Provide the (X, Y) coordinate of the cell's center where the given text is located.  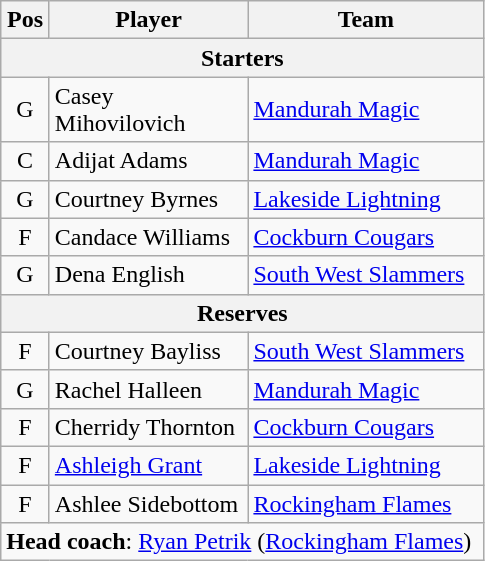
Rockingham Flames (366, 503)
Courtney Bayliss (148, 351)
Candace Williams (148, 237)
Ashlee Sidebottom (148, 503)
Ashleigh Grant (148, 465)
C (26, 161)
Reserves (242, 313)
Starters (242, 58)
Team (366, 20)
Pos (26, 20)
Casey Mihovilovich (148, 110)
Adijat Adams (148, 161)
Player (148, 20)
Cherridy Thornton (148, 427)
Courtney Byrnes (148, 199)
Rachel Halleen (148, 389)
Dena English (148, 275)
Head coach: Ryan Petrik (Rockingham Flames) (242, 542)
